Return (x, y) of the center of cell containing provided text 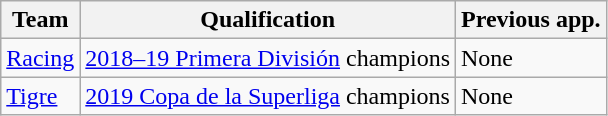
Tigre (40, 96)
Previous app. (532, 20)
Team (40, 20)
Qualification (268, 20)
Racing (40, 58)
2019 Copa de la Superliga champions (268, 96)
2018–19 Primera División champions (268, 58)
